Find where the given text appears and provide that cell's center as (x, y) coordinate. 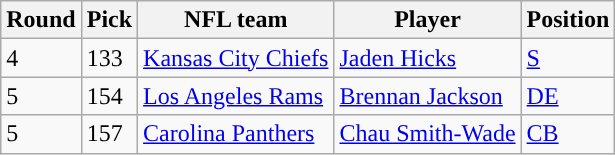
Round (41, 20)
Chau Smith-Wade (428, 134)
Player (428, 20)
DE (568, 96)
133 (109, 58)
Carolina Panthers (236, 134)
Jaden Hicks (428, 58)
157 (109, 134)
Brennan Jackson (428, 96)
S (568, 58)
NFL team (236, 20)
Kansas City Chiefs (236, 58)
CB (568, 134)
Los Angeles Rams (236, 96)
Pick (109, 20)
154 (109, 96)
4 (41, 58)
Position (568, 20)
